Determine the (X, Y) coordinate at the center of the cell enclosing the given text.  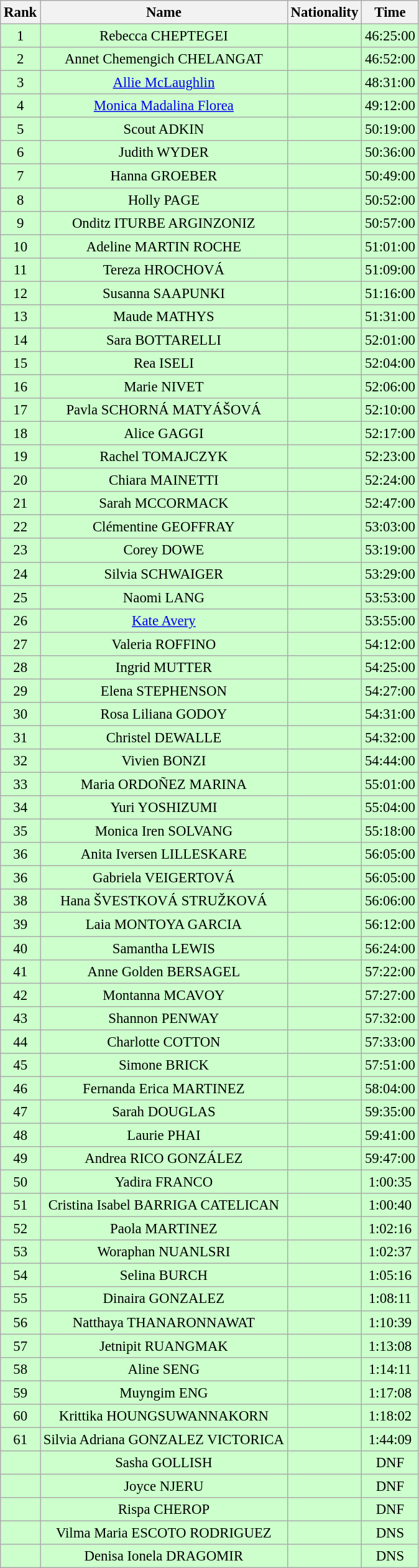
52:24:00 (390, 480)
50:36:00 (390, 152)
15 (21, 363)
Muyngim ENG (164, 1393)
Corey DOWE (164, 551)
49 (21, 1159)
Monica Iren SOLVANG (164, 831)
54 (21, 1276)
30 (21, 714)
53:19:00 (390, 551)
57:32:00 (390, 1018)
53:03:00 (390, 527)
45 (21, 1065)
Vivien BONZI (164, 761)
44 (21, 1042)
1:10:39 (390, 1322)
46 (21, 1088)
59 (21, 1393)
Sarah DOUGLAS (164, 1112)
54:27:00 (390, 691)
52:23:00 (390, 457)
9 (21, 223)
54:25:00 (390, 668)
24 (21, 574)
52:01:00 (390, 340)
11 (21, 269)
Marie NIVET (164, 386)
51:09:00 (390, 269)
Laurie PHAI (164, 1135)
Rosa Liliana GODOY (164, 714)
35 (21, 831)
Onditz ITURBE ARGINZONIZ (164, 223)
50:52:00 (390, 200)
57:22:00 (390, 971)
Jetnipit RUANGMAK (164, 1346)
Elena STEPHENSON (164, 691)
29 (21, 691)
Montanna MCAVOY (164, 995)
1:02:16 (390, 1229)
26 (21, 620)
56:12:00 (390, 925)
21 (21, 503)
23 (21, 551)
Shannon PENWAY (164, 1018)
54:44:00 (390, 761)
14 (21, 340)
Rispa CHEROP (164, 1510)
Hana ŠVESTKOVÁ STRUŽKOVÁ (164, 902)
52:04:00 (390, 363)
50:49:00 (390, 176)
58 (21, 1369)
57:27:00 (390, 995)
60 (21, 1416)
Judith WYDER (164, 152)
Andrea RICO GONZÁLEZ (164, 1159)
Aline SENG (164, 1369)
54:12:00 (390, 644)
51:16:00 (390, 293)
56:24:00 (390, 948)
Ingrid MUTTER (164, 668)
52:47:00 (390, 503)
Woraphan NUANLSRI (164, 1252)
Susanna SAAPUNKI (164, 293)
Kate Avery (164, 620)
31 (21, 737)
1:13:08 (390, 1346)
Dinaira GONZALEZ (164, 1299)
57:33:00 (390, 1042)
6 (21, 152)
Rank (21, 12)
Gabriela VEIGERTOVÁ (164, 878)
Chiara MAINETTI (164, 480)
Rea ISELI (164, 363)
Allie McLaughlin (164, 83)
51:31:00 (390, 317)
53:53:00 (390, 597)
54:32:00 (390, 737)
4 (21, 106)
Simone BRICK (164, 1065)
18 (21, 434)
40 (21, 948)
43 (21, 1018)
50:57:00 (390, 223)
55 (21, 1299)
50 (21, 1182)
53:29:00 (390, 574)
Sarah MCCORMACK (164, 503)
17 (21, 410)
Maria ORDOÑEZ MARINA (164, 785)
46:52:00 (390, 59)
1 (21, 36)
2 (21, 59)
56 (21, 1322)
Laia MONTOYA GARCIA (164, 925)
59:35:00 (390, 1112)
Silvia SCHWAIGER (164, 574)
Selina BURCH (164, 1276)
Rebecca CHEPTEGEI (164, 36)
1:02:37 (390, 1252)
Time (390, 12)
52:06:00 (390, 386)
Tereza HROCHOVÁ (164, 269)
Valeria ROFFINO (164, 644)
49:12:00 (390, 106)
Anne Golden BERSAGEL (164, 971)
41 (21, 971)
1:05:16 (390, 1276)
Fernanda Erica MARTINEZ (164, 1088)
57:51:00 (390, 1065)
52 (21, 1229)
51:01:00 (390, 246)
Krittika HOUNGSUWANNAKORN (164, 1416)
Adeline MARTIN ROCHE (164, 246)
Charlotte COTTON (164, 1042)
1:14:11 (390, 1369)
55:04:00 (390, 808)
42 (21, 995)
33 (21, 785)
Anita Iversen LILLESKARE (164, 854)
59:41:00 (390, 1135)
Sasha GOLLISH (164, 1463)
1:00:35 (390, 1182)
56:06:00 (390, 902)
27 (21, 644)
1:17:08 (390, 1393)
Hanna GROEBER (164, 176)
Scout ADKIN (164, 129)
Maude MATHYS (164, 317)
Alice GAGGI (164, 434)
Joyce NJERU (164, 1486)
Clémentine GEOFFRAY (164, 527)
1:18:02 (390, 1416)
7 (21, 176)
48:31:00 (390, 83)
Annet Chemengich CHELANGAT (164, 59)
1:00:40 (390, 1205)
51 (21, 1205)
Pavla SCHORNÁ MATYÁŠOVÁ (164, 410)
47 (21, 1112)
53:55:00 (390, 620)
55:18:00 (390, 831)
34 (21, 808)
32 (21, 761)
53 (21, 1252)
Cristina Isabel BARRIGA CATELICAN (164, 1205)
39 (21, 925)
8 (21, 200)
52:10:00 (390, 410)
Holly PAGE (164, 200)
1:08:11 (390, 1299)
61 (21, 1439)
57 (21, 1346)
Silvia Adriana GONZALEZ VICTORICA (164, 1439)
Sara BOTTARELLI (164, 340)
Naomi LANG (164, 597)
Name (164, 12)
59:47:00 (390, 1159)
16 (21, 386)
48 (21, 1135)
19 (21, 457)
Denisa Ionela DRAGOMIR (164, 1556)
Christel DEWALLE (164, 737)
Yadira FRANCO (164, 1182)
54:31:00 (390, 714)
3 (21, 83)
Natthaya THANARONNAWAT (164, 1322)
Yuri YOSHIZUMI (164, 808)
13 (21, 317)
Nationality (325, 12)
20 (21, 480)
58:04:00 (390, 1088)
Rachel TOMAJCZYK (164, 457)
Vilma Maria ESCOTO RODRIGUEZ (164, 1533)
38 (21, 902)
1:44:09 (390, 1439)
10 (21, 246)
25 (21, 597)
46:25:00 (390, 36)
Monica Madalina Florea (164, 106)
50:19:00 (390, 129)
28 (21, 668)
5 (21, 129)
52:17:00 (390, 434)
Samantha LEWIS (164, 948)
Paola MARTINEZ (164, 1229)
22 (21, 527)
55:01:00 (390, 785)
12 (21, 293)
